Return (x, y) of the center of cell containing provided text 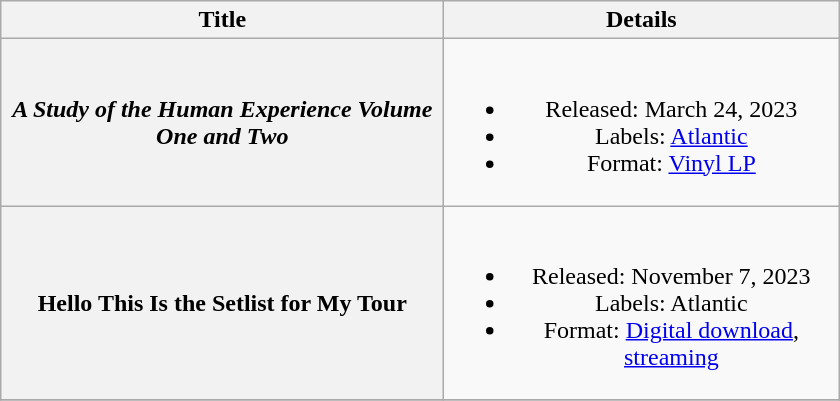
Hello This Is the Setlist for My Tour (222, 303)
A Study of the Human Experience Volume One and Two (222, 122)
Released: March 24, 2023Labels: AtlanticFormat: Vinyl LP (642, 122)
Details (642, 20)
Released: November 7, 2023Labels: AtlanticFormat: Digital download, streaming (642, 303)
Title (222, 20)
